Provide the (x, y) coordinate of the cell's center where the given text is located.  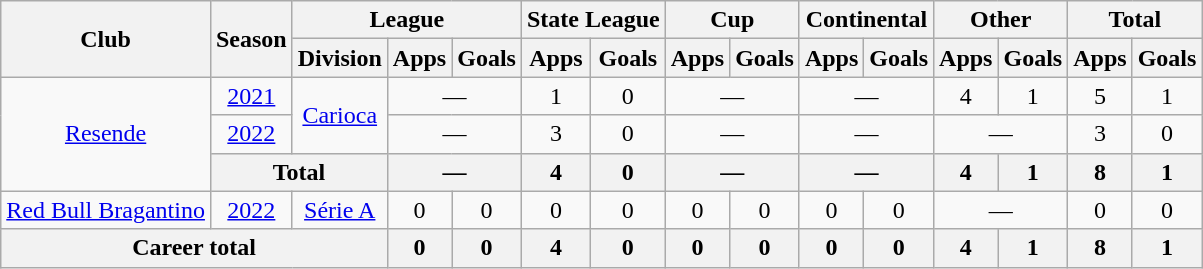
Carioca (340, 115)
Club (106, 39)
Cup (732, 20)
Career total (194, 248)
State League (593, 20)
2021 (251, 96)
Division (340, 58)
Other (1001, 20)
Red Bull Bragantino (106, 210)
5 (1100, 96)
Season (251, 39)
Série A (340, 210)
League (406, 20)
Continental (866, 20)
Resende (106, 134)
